Identify which cell holds the provided text, then report its (X, Y) central coordinate. 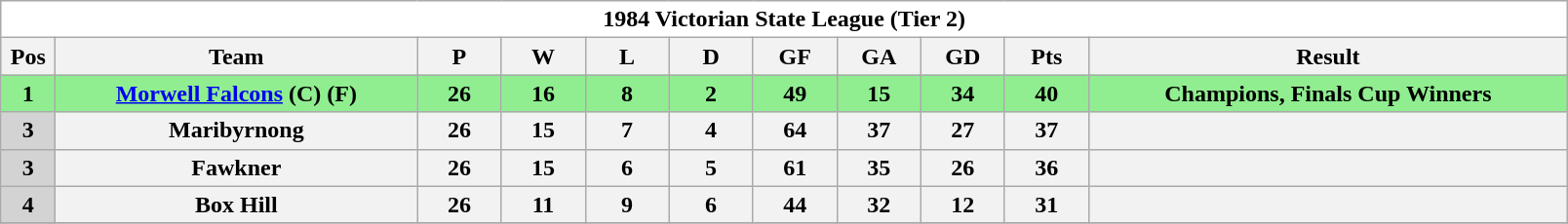
61 (795, 168)
W (543, 56)
Team (236, 56)
12 (962, 205)
64 (795, 131)
GA (879, 56)
16 (543, 93)
8 (627, 93)
32 (879, 205)
2 (711, 93)
49 (795, 93)
GD (962, 56)
1 (28, 93)
34 (962, 93)
D (711, 56)
Box Hill (236, 205)
Champions, Finals Cup Winners (1328, 93)
40 (1046, 93)
5 (711, 168)
9 (627, 205)
1984 Victorian State League (Tier 2) (784, 19)
Maribyrnong (236, 131)
31 (1046, 205)
11 (543, 205)
36 (1046, 168)
7 (627, 131)
L (627, 56)
P (459, 56)
44 (795, 205)
Result (1328, 56)
Fawkner (236, 168)
Pos (28, 56)
27 (962, 131)
Morwell Falcons (C) (F) (236, 93)
Pts (1046, 56)
GF (795, 56)
35 (879, 168)
